For the text-containing cell, return its midpoint in [X, Y] coordinate format. 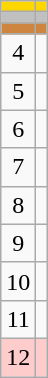
4 [18, 53]
11 [18, 319]
6 [18, 129]
7 [18, 167]
12 [18, 357]
8 [18, 205]
5 [18, 91]
10 [18, 281]
9 [18, 243]
